Determine the (x, y) coordinate at the center of the cell enclosing the given text.  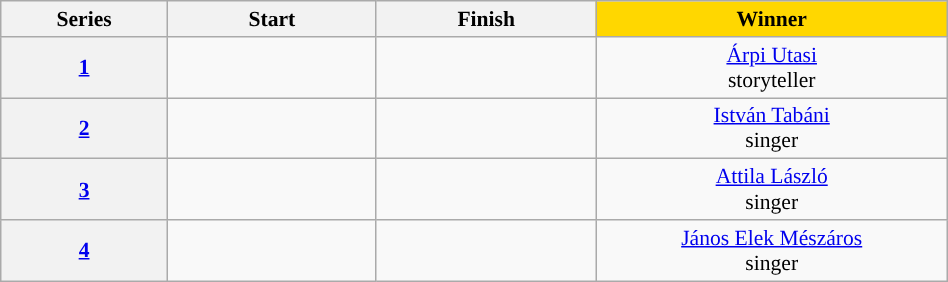
Winner (772, 19)
4 (84, 250)
2 (84, 128)
1 (84, 68)
3 (84, 190)
Series (84, 19)
Start (272, 19)
Finish (486, 19)
János Elek Mészárossinger (772, 250)
Árpi Utasistoryteller (772, 68)
István Tabánisinger (772, 128)
Attila Lászlósinger (772, 190)
